Search for the cell housing the specified text and yield its [X, Y] center coordinate. 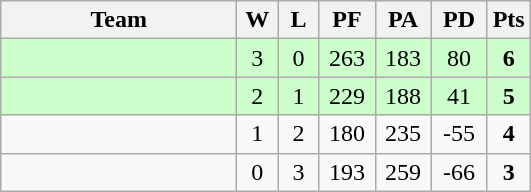
4 [508, 134]
41 [459, 96]
183 [403, 58]
PA [403, 20]
235 [403, 134]
L [298, 20]
5 [508, 96]
Pts [508, 20]
-66 [459, 172]
-55 [459, 134]
263 [347, 58]
Team [119, 20]
180 [347, 134]
PF [347, 20]
6 [508, 58]
229 [347, 96]
80 [459, 58]
188 [403, 96]
PD [459, 20]
193 [347, 172]
W [258, 20]
259 [403, 172]
